Determine the (X, Y) coordinate at the center of the cell enclosing the given text.  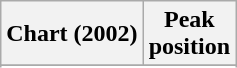
Chart (2002) (72, 34)
Peakposition (189, 34)
